Detect which cell encompasses the target text, then output its [x, y] center coordinate. 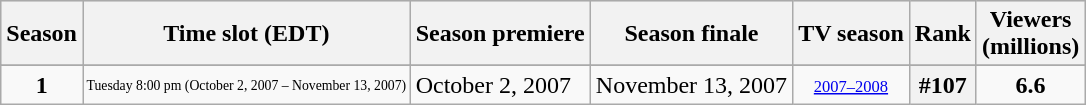
1 [42, 85]
October 2, 2007 [500, 85]
2007–2008 [852, 85]
TV season [852, 34]
Time slot (EDT) [246, 34]
Rank [942, 34]
November 13, 2007 [691, 85]
Season finale [691, 34]
Season premiere [500, 34]
#107 [942, 85]
6.6 [1030, 85]
Viewers(millions) [1030, 34]
Season [42, 34]
Tuesday 8:00 pm (October 2, 2007 – November 13, 2007) [246, 85]
